Pinpoint the cell where the given text exists, returning its [X, Y] midpoint coordinate. 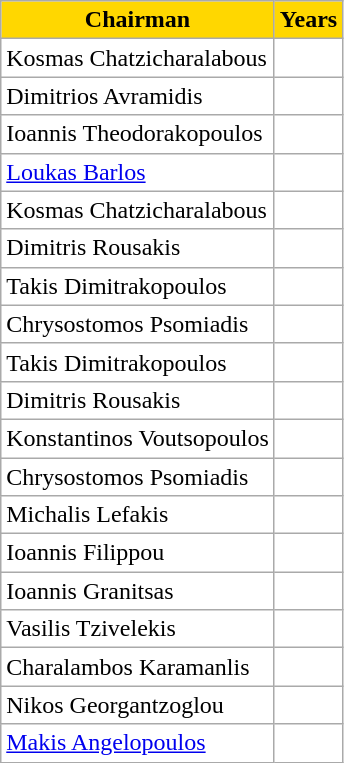
Vasilis Tzivelekis [138, 629]
Dimitrios Avramidis [138, 96]
Ioannis Granitsas [138, 591]
Loukas Barlos [138, 172]
Konstantinos Voutsopoulos [138, 438]
Michalis Lefakis [138, 515]
Makis Angelopoulos [138, 743]
Chairman [138, 20]
Years [308, 20]
Nikos Georgantzoglou [138, 705]
Charalambos Karamanlis [138, 667]
Ioannis Filippou [138, 553]
Ioannis Theodorakopoulos [138, 134]
